Return the [x, y] coordinate for the center point of the cell that contains the specified text.  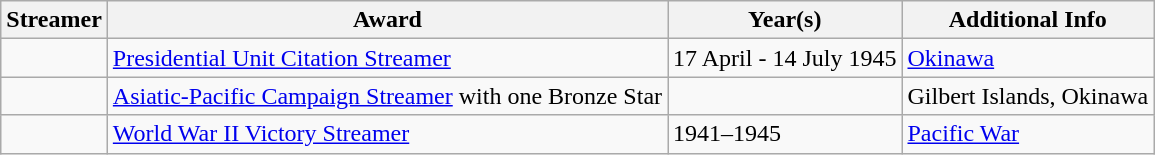
World War II Victory Streamer [387, 134]
Award [387, 20]
17 April - 14 July 1945 [785, 58]
Year(s) [785, 20]
Presidential Unit Citation Streamer [387, 58]
Pacific War [1028, 134]
Streamer [54, 20]
Asiatic-Pacific Campaign Streamer with one Bronze Star [387, 96]
Okinawa [1028, 58]
Additional Info [1028, 20]
Gilbert Islands, Okinawa [1028, 96]
1941–1945 [785, 134]
